For the text-containing cell, return its midpoint in [X, Y] coordinate format. 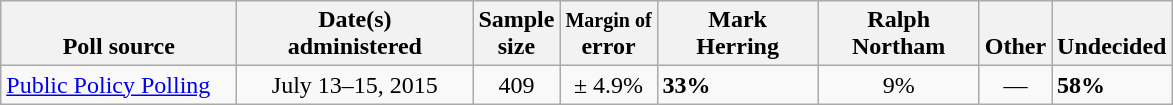
58% [1112, 85]
July 13–15, 2015 [355, 85]
Undecided [1112, 34]
33% [738, 85]
Margin oferror [608, 34]
— [1015, 85]
Public Policy Polling [119, 85]
± 4.9% [608, 85]
MarkHerring [738, 34]
409 [516, 85]
Other [1015, 34]
RalphNortham [898, 34]
9% [898, 85]
Samplesize [516, 34]
Date(s)administered [355, 34]
Poll source [119, 34]
